Pinpoint the cell where the given text exists, returning its (x, y) midpoint coordinate. 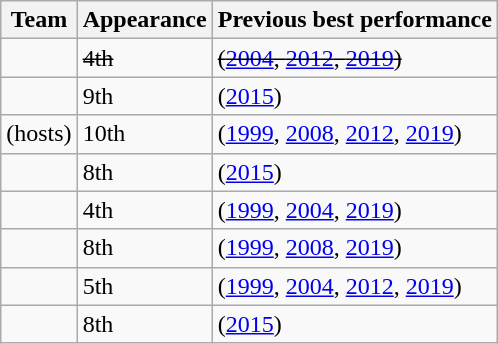
(hosts) (39, 134)
Team (39, 20)
(1999, 2004, 2019) (354, 210)
Appearance (144, 20)
(2004, 2012, 2019) (354, 58)
(1999, 2004, 2012, 2019) (354, 286)
5th (144, 286)
9th (144, 96)
(1999, 2008, 2012, 2019) (354, 134)
(1999, 2008, 2019) (354, 248)
10th (144, 134)
Previous best performance (354, 20)
